Identify which cell holds the provided text, then report its [X, Y] central coordinate. 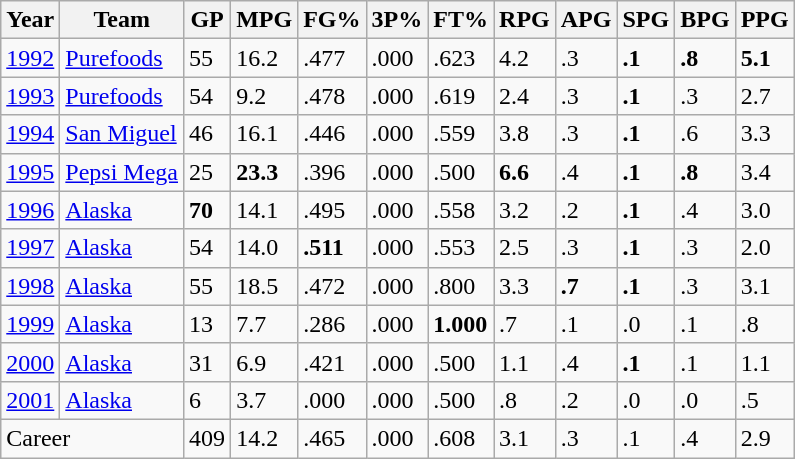
.421 [332, 362]
.446 [332, 134]
2.7 [764, 96]
.465 [332, 438]
6 [208, 400]
6.9 [264, 362]
PPG [764, 20]
San Miguel [122, 134]
13 [208, 324]
APG [586, 20]
9.2 [264, 96]
14.1 [264, 210]
MPG [264, 20]
.5 [764, 400]
4.2 [525, 58]
.558 [461, 210]
18.5 [264, 286]
FT% [461, 20]
5.1 [764, 58]
2.5 [525, 248]
16.2 [264, 58]
1997 [30, 248]
RPG [525, 20]
.553 [461, 248]
14.2 [264, 438]
7.7 [264, 324]
25 [208, 172]
3.0 [764, 210]
.286 [332, 324]
2.4 [525, 96]
Year [30, 20]
.511 [332, 248]
Career [92, 438]
BPG [705, 20]
.495 [332, 210]
.800 [461, 286]
.608 [461, 438]
16.1 [264, 134]
2.9 [764, 438]
2001 [30, 400]
1996 [30, 210]
1.000 [461, 324]
FG% [332, 20]
GP [208, 20]
23.3 [264, 172]
.559 [461, 134]
1992 [30, 58]
.472 [332, 286]
46 [208, 134]
3.7 [264, 400]
409 [208, 438]
3.4 [764, 172]
3P% [397, 20]
.6 [705, 134]
1999 [30, 324]
3.2 [525, 210]
.477 [332, 58]
3.8 [525, 134]
2000 [30, 362]
SPG [646, 20]
2.0 [764, 248]
Pepsi Mega [122, 172]
.619 [461, 96]
31 [208, 362]
.396 [332, 172]
70 [208, 210]
.478 [332, 96]
Team [122, 20]
14.0 [264, 248]
1993 [30, 96]
1994 [30, 134]
6.6 [525, 172]
1995 [30, 172]
1998 [30, 286]
.623 [461, 58]
